Provide the [X, Y] coordinate of the cell's center where the given text is located.  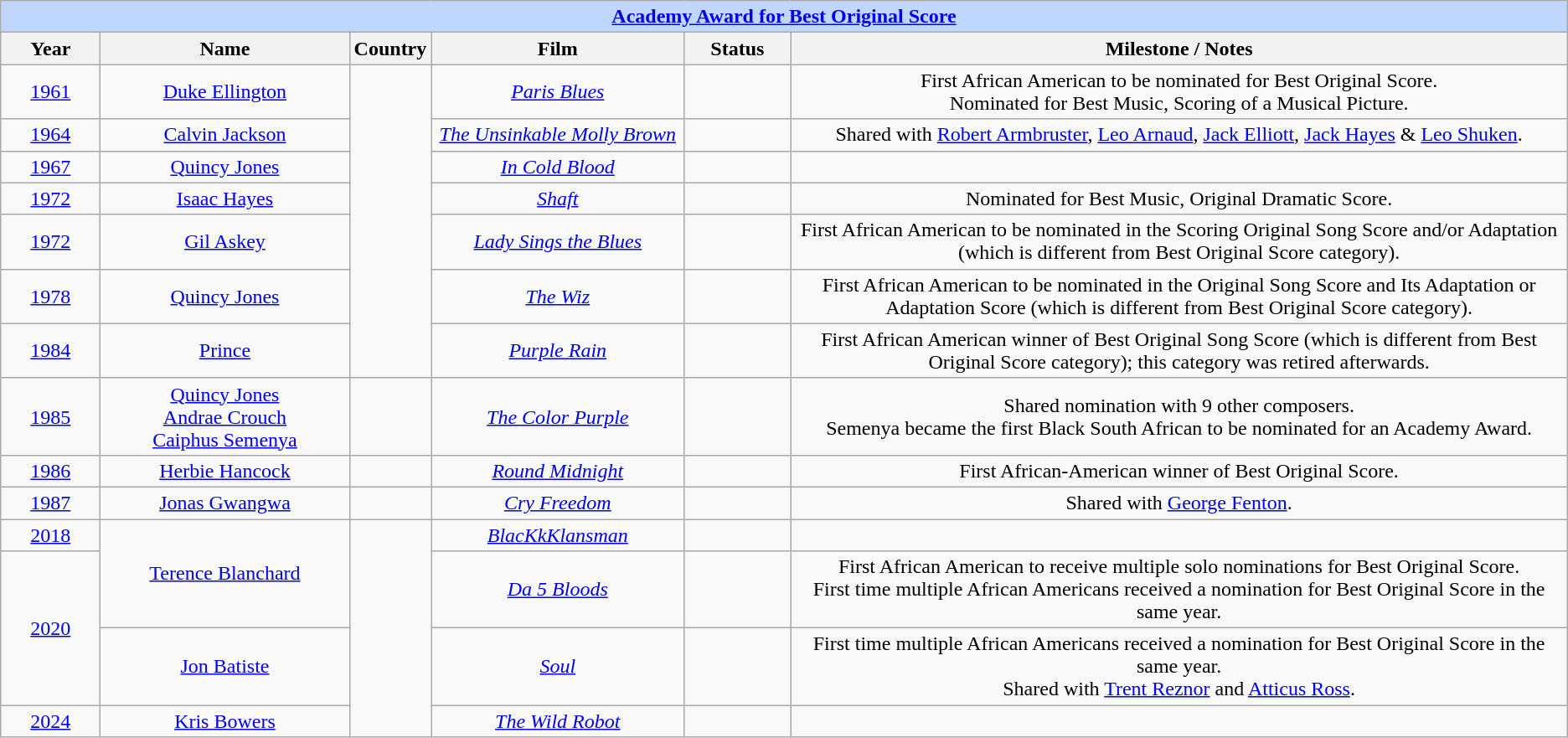
1986 [50, 471]
1964 [50, 135]
Academy Award for Best Original Score [784, 17]
1961 [50, 92]
First African American to be nominated in the Scoring Original Song Score and/or Adaptation (which is different from Best Original Score category). [1179, 241]
BlacKkKlansman [558, 535]
First African American to be nominated for Best Original Score.Nominated for Best Music, Scoring of a Musical Picture. [1179, 92]
1984 [50, 350]
Calvin Jackson [224, 135]
Nominated for Best Music, Original Dramatic Score. [1179, 199]
1967 [50, 167]
The Wiz [558, 297]
Shared with Robert Armbruster, Leo Arnaud, Jack Elliott, Jack Hayes & Leo Shuken. [1179, 135]
Round Midnight [558, 471]
Quincy JonesAndrae CrouchCaiphus Semenya [224, 416]
Film [558, 49]
First African-American winner of Best Original Score. [1179, 471]
Paris Blues [558, 92]
Country [390, 49]
The Color Purple [558, 416]
Year [50, 49]
Shared nomination with 9 other composers.Semenya became the first Black South African to be nominated for an Academy Award. [1179, 416]
The Unsinkable Molly Brown [558, 135]
Gil Askey [224, 241]
The Wild Robot [558, 721]
Da 5 Bloods [558, 590]
2024 [50, 721]
First time multiple African Americans received a nomination for Best Original Score in the same year. Shared with Trent Reznor and Atticus Ross. [1179, 667]
Jonas Gwangwa [224, 503]
Shared with George Fenton. [1179, 503]
Cry Freedom [558, 503]
Prince [224, 350]
Lady Sings the Blues [558, 241]
Status [737, 49]
In Cold Blood [558, 167]
Purple Rain [558, 350]
1987 [50, 503]
1978 [50, 297]
2020 [50, 628]
Milestone / Notes [1179, 49]
Kris Bowers [224, 721]
2018 [50, 535]
Terence Blanchard [224, 574]
Soul [558, 667]
Shaft [558, 199]
Herbie Hancock [224, 471]
Duke Ellington [224, 92]
Isaac Hayes [224, 199]
Name [224, 49]
Jon Batiste [224, 667]
1985 [50, 416]
